Scan for the cell matching the given text and deliver its [x, y] coordinate at center. 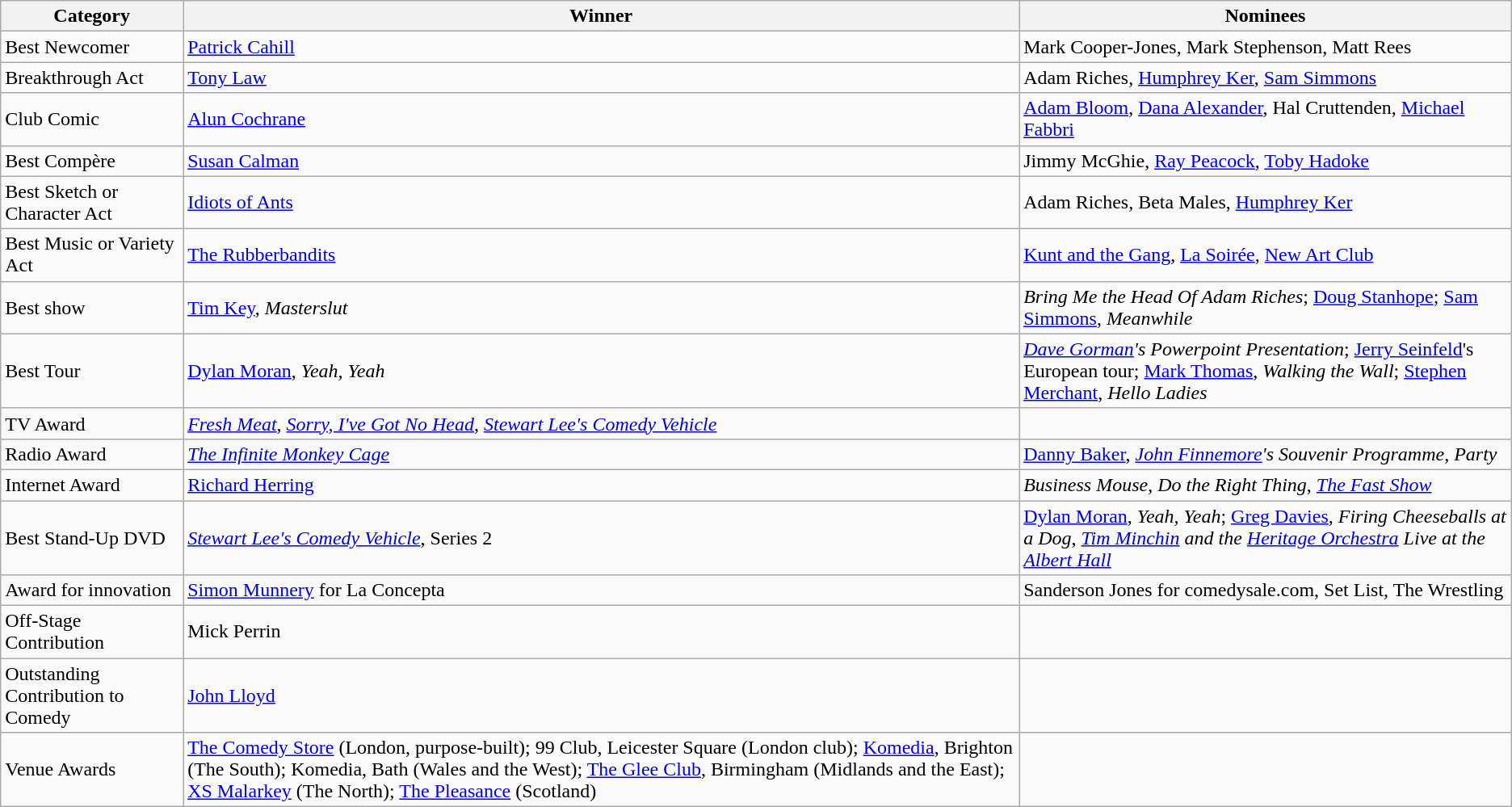
Category [92, 16]
John Lloyd [601, 696]
Business Mouse, Do the Right Thing, The Fast Show [1266, 485]
Best Compère [92, 161]
Mark Cooper-Jones, Mark Stephenson, Matt Rees [1266, 47]
Simon Munnery for La Concepta [601, 591]
Breakthrough Act [92, 78]
Sanderson Jones for comedysale.com, Set List, The Wrestling [1266, 591]
Outstanding Contribution to Comedy [92, 696]
Radio Award [92, 454]
Best Sketch or Character Act [92, 202]
Bring Me the Head Of Adam Riches; Doug Stanhope; Sam Simmons, Meanwhile [1266, 307]
Stewart Lee's Comedy Vehicle, Series 2 [601, 538]
Dave Gorman's Powerpoint Presentation; Jerry Seinfeld's European tour; Mark Thomas, Walking the Wall; Stephen Merchant, Hello Ladies [1266, 371]
Jimmy McGhie, Ray Peacock, Toby Hadoke [1266, 161]
Tony Law [601, 78]
Best Tour [92, 371]
Mick Perrin [601, 632]
The Rubberbandits [601, 255]
Adam Riches, Beta Males, Humphrey Ker [1266, 202]
Off-Stage Contribution [92, 632]
Richard Herring [601, 485]
Alun Cochrane [601, 120]
Internet Award [92, 485]
Susan Calman [601, 161]
Best Newcomer [92, 47]
Club Comic [92, 120]
Adam Bloom, Dana Alexander, Hal Cruttenden, Michael Fabbri [1266, 120]
Dylan Moran, Yeah, Yeah; Greg Davies, Firing Cheeseballs at a Dog, Tim Minchin and the Heritage Orchestra Live at the Albert Hall [1266, 538]
Award for innovation [92, 591]
Venue Awards [92, 770]
TV Award [92, 423]
Tim Key, Masterslut [601, 307]
Danny Baker, John Finnemore's Souvenir Programme, Party [1266, 454]
Winner [601, 16]
Nominees [1266, 16]
Idiots of Ants [601, 202]
Patrick Cahill [601, 47]
Fresh Meat, Sorry, I've Got No Head, Stewart Lee's Comedy Vehicle [601, 423]
Adam Riches, Humphrey Ker, Sam Simmons [1266, 78]
Dylan Moran, Yeah, Yeah [601, 371]
Kunt and the Gang, La Soirée, New Art Club [1266, 255]
The Infinite Monkey Cage [601, 454]
Best Music or Variety Act [92, 255]
Best Stand-Up DVD [92, 538]
Best show [92, 307]
